Extract the [X, Y] coordinate from the center of the cell holding the provided text.  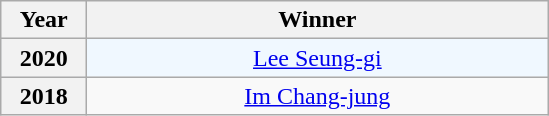
Lee Seung-gi [318, 58]
Im Chang-jung [318, 96]
Winner [318, 20]
2018 [44, 96]
2020 [44, 58]
Year [44, 20]
